Search for the cell housing the specified text and yield its (x, y) center coordinate. 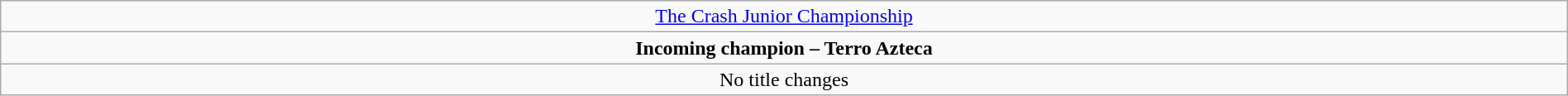
No title changes (784, 79)
The Crash Junior Championship (784, 17)
Incoming champion – Terro Azteca (784, 48)
